Identify which cell holds the provided text, then report its [x, y] central coordinate. 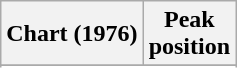
Peakposition [189, 34]
Chart (1976) [72, 34]
